Capture the cell that displays the provided text and extract its (X, Y) central coordinate. 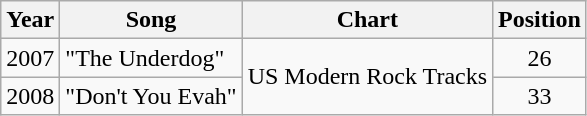
26 (540, 58)
2008 (30, 96)
Position (540, 20)
2007 (30, 58)
"Don't You Evah" (151, 96)
Chart (367, 20)
Year (30, 20)
US Modern Rock Tracks (367, 77)
33 (540, 96)
Song (151, 20)
"The Underdog" (151, 58)
